Return the [X, Y] coordinate for the center point of the cell that contains the specified text.  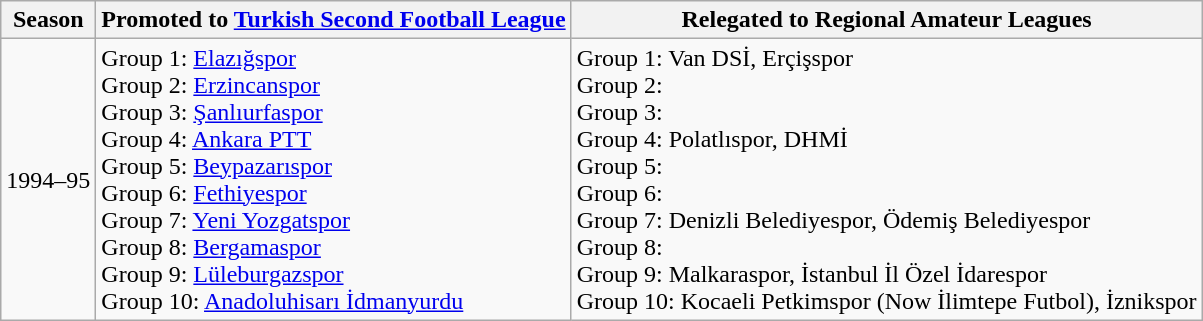
Promoted to Turkish Second Football League [334, 20]
1994–95 [48, 180]
Season [48, 20]
Relegated to Regional Amateur Leagues [886, 20]
